Return (x, y) of the center of cell containing provided text 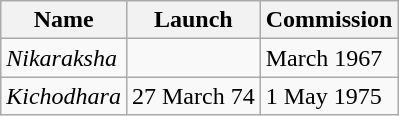
March 1967 (329, 58)
Name (64, 20)
Commission (329, 20)
1 May 1975 (329, 96)
Launch (193, 20)
Kichodhara (64, 96)
27 March 74 (193, 96)
Nikaraksha (64, 58)
